Locate the cell with the specified text and output its (x, y) center coordinate. 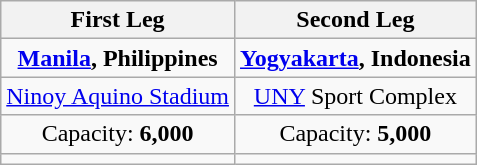
Capacity: 5,000 (355, 134)
Capacity: 6,000 (118, 134)
UNY Sport Complex (355, 96)
Second Leg (355, 20)
First Leg (118, 20)
Manila, Philippines (118, 58)
Yogyakarta, Indonesia (355, 58)
Ninoy Aquino Stadium (118, 96)
